Return [X, Y] of the center of cell containing provided text 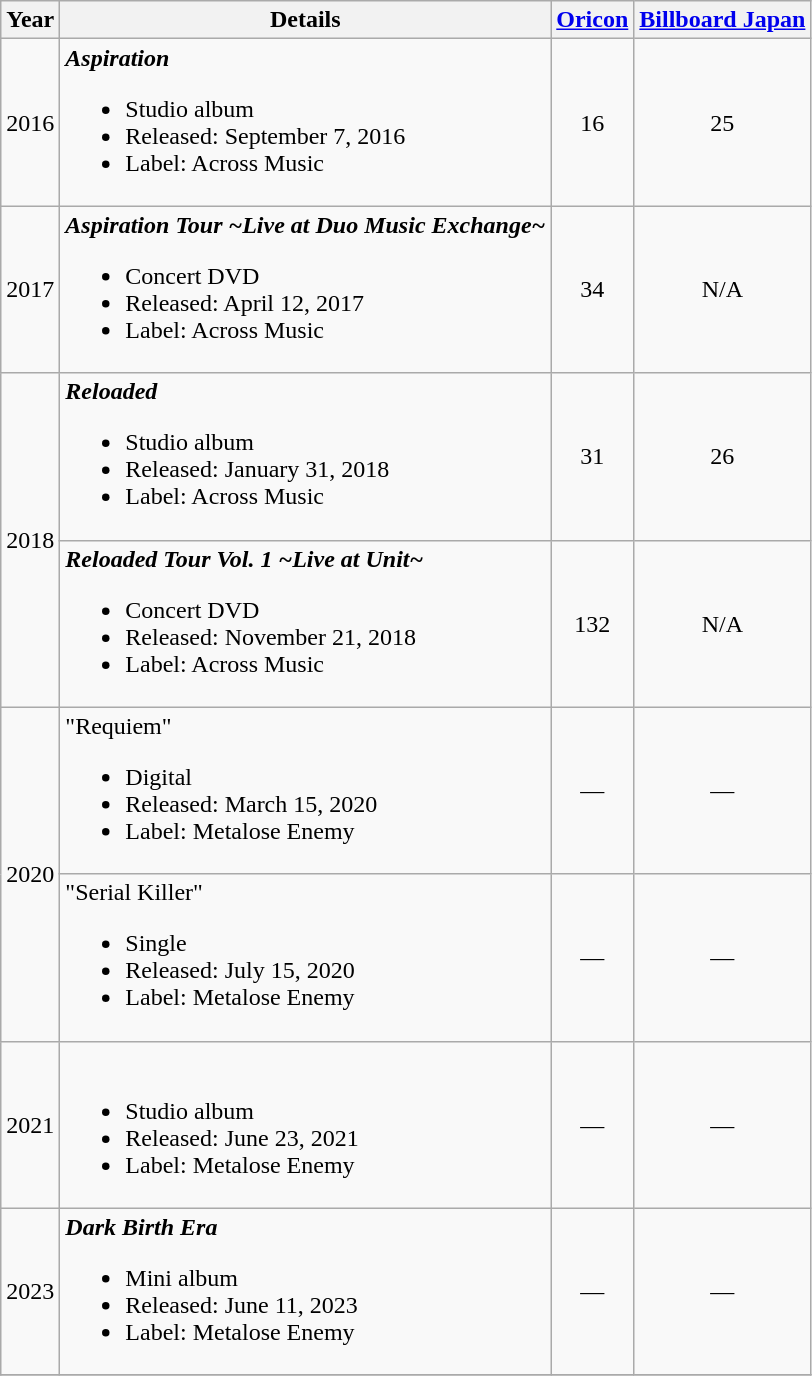
31 [592, 456]
26 [722, 456]
ReloadedStudio albumReleased: January 31, 2018Label: Across Music [306, 456]
2021 [30, 1124]
16 [592, 122]
Billboard Japan [722, 20]
25 [722, 122]
34 [592, 290]
2017 [30, 290]
Dark Birth EraMini albumReleased: June 11, 2023Label: Metalose Enemy [306, 1292]
132 [592, 624]
"Requiem"DigitalReleased: March 15, 2020Label: Metalose Enemy [306, 790]
2020 [30, 874]
Studio albumReleased: June 23, 2021Label: Metalose Enemy [306, 1124]
AspirationStudio albumReleased: September 7, 2016Label: Across Music [306, 122]
Year [30, 20]
Oricon [592, 20]
Details [306, 20]
Aspiration Tour ~Live at Duo Music Exchange~Concert DVDReleased: April 12, 2017Label: Across Music [306, 290]
Reloaded Tour Vol. 1 ~Live at Unit~Concert DVDReleased: November 21, 2018Label: Across Music [306, 624]
2023 [30, 1292]
2018 [30, 540]
2016 [30, 122]
"Serial Killer"SingleReleased: July 15, 2020Label: Metalose Enemy [306, 958]
